Output the (X, Y) coordinate of the center of the cell containing the given text.  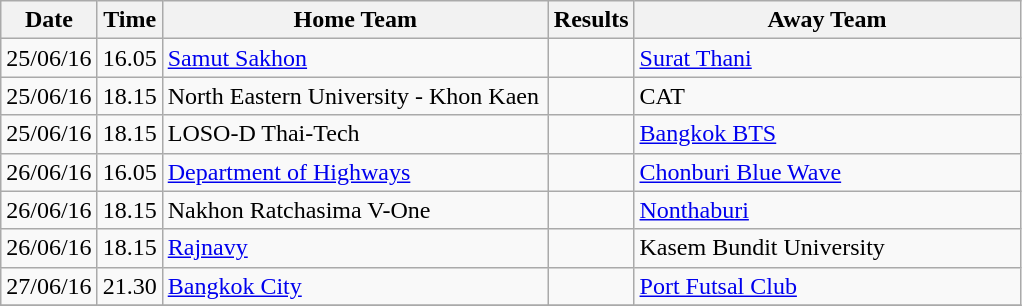
27/06/16 (49, 286)
21.30 (130, 286)
Rajnavy (355, 248)
North Eastern University - Khon Kaen (355, 96)
Nonthaburi (827, 210)
Surat Thani (827, 58)
Nakhon Ratchasima V-One (355, 210)
Chonburi Blue Wave (827, 172)
Home Team (355, 20)
Away Team (827, 20)
Department of Highways (355, 172)
Bangkok City (355, 286)
Results (591, 20)
Date (49, 20)
Bangkok BTS (827, 134)
CAT (827, 96)
Time (130, 20)
Samut Sakhon (355, 58)
Port Futsal Club (827, 286)
LOSO-D Thai-Tech (355, 134)
Kasem Bundit University (827, 248)
